Provide the [x, y] coordinate of the cell's center where the given text is located.  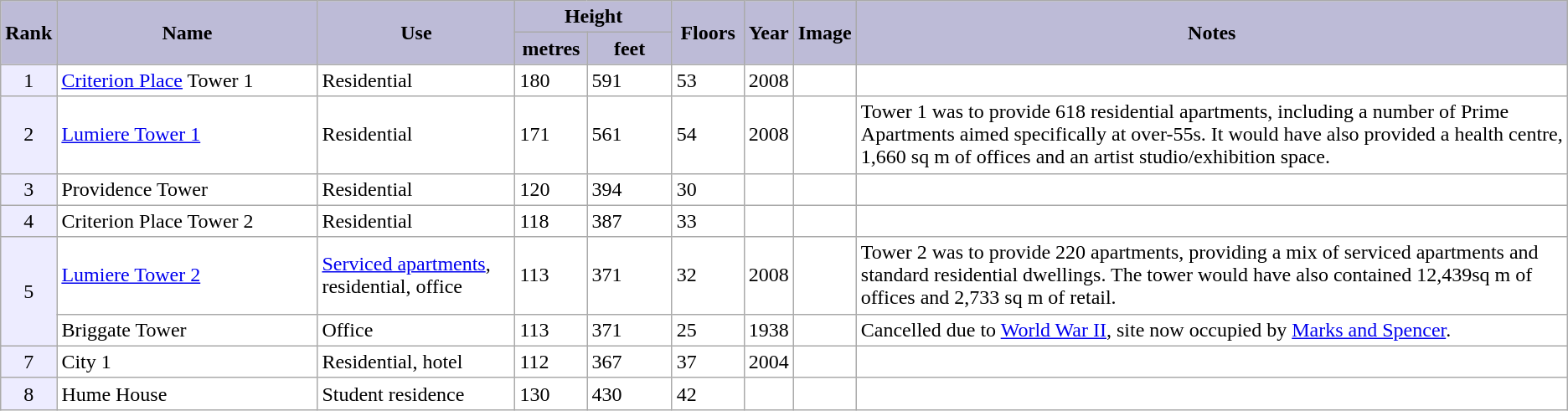
Lumiere Tower 2 [188, 275]
561 [630, 135]
feet [630, 49]
Hume House [188, 393]
7 [28, 362]
130 [551, 393]
118 [551, 221]
33 [708, 221]
25 [708, 330]
Office [416, 330]
180 [551, 80]
53 [708, 80]
430 [630, 393]
42 [708, 393]
1938 [769, 330]
Cancelled due to World War II, site now occupied by Marks and Spencer. [1211, 330]
Year [769, 33]
Rank [28, 33]
54 [708, 135]
Use [416, 33]
Briggate Tower [188, 330]
Lumiere Tower 1 [188, 135]
2004 [769, 362]
Criterion Place Tower 2 [188, 221]
Serviced apartments, residential, office [416, 275]
5 [28, 291]
32 [708, 275]
37 [708, 362]
387 [630, 221]
8 [28, 393]
591 [630, 80]
394 [630, 189]
1 [28, 80]
Residential, hotel [416, 362]
120 [551, 189]
30 [708, 189]
Providence Tower [188, 189]
Name [188, 33]
112 [551, 362]
City 1 [188, 362]
Student residence [416, 393]
3 [28, 189]
Image [824, 33]
4 [28, 221]
171 [551, 135]
metres [551, 49]
367 [630, 362]
Notes [1211, 33]
Criterion Place Tower 1 [188, 80]
2 [28, 135]
Height [593, 17]
Floors [708, 33]
